From the cell containing the given text, extract its center point as (X, Y) coordinate. 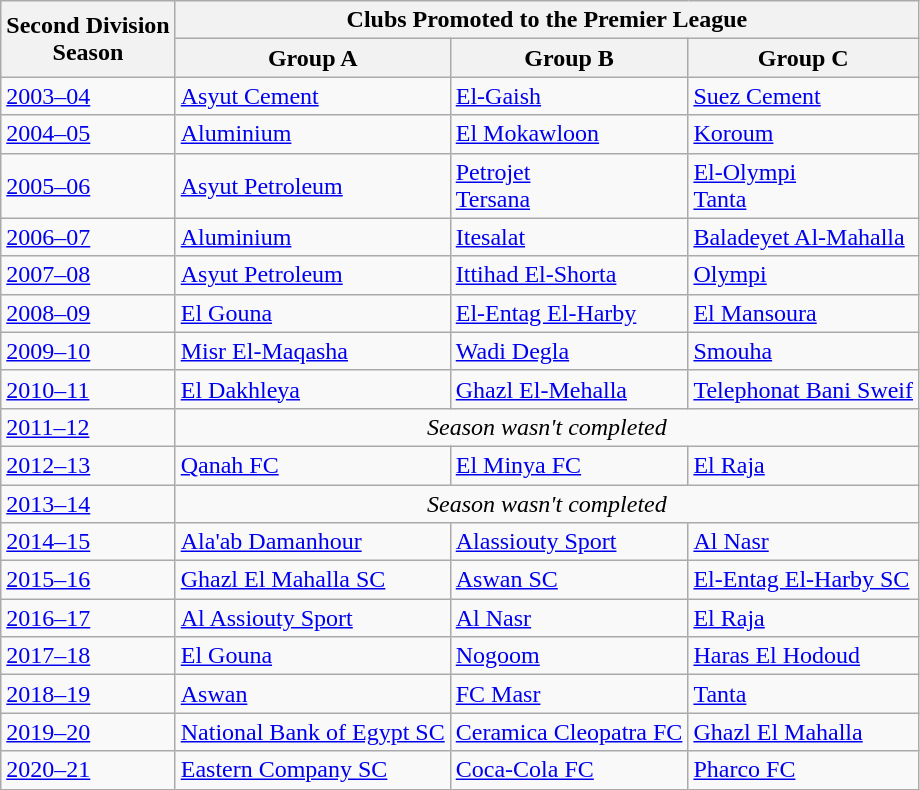
Misr El-Maqasha (312, 351)
Wadi Degla (569, 351)
2014–15 (88, 542)
Group A (312, 58)
2015–16 (88, 580)
PetrojetTersana (569, 186)
Second Division Season (88, 39)
Coca-Cola FC (569, 770)
2005–06 (88, 186)
Asyut Cement (312, 96)
2008–09 (88, 313)
El Minya FC (569, 465)
Haras El Hodoud (804, 656)
Ittihad El-Shorta (569, 275)
Tanta (804, 694)
2017–18 (88, 656)
National Bank of Egypt SC (312, 732)
Alassiouty Sport (569, 542)
2019–20 (88, 732)
Ghazl El Mahalla SC (312, 580)
2020–21 (88, 770)
Pharco FC (804, 770)
Baladeyet Al-Mahalla (804, 237)
Eastern Company SC (312, 770)
Ghazl El Mahalla (804, 732)
2016–17 (88, 618)
Aswan SC (569, 580)
2012–13 (88, 465)
Group C (804, 58)
Ala'ab Damanhour (312, 542)
Ceramica Cleopatra FC (569, 732)
2007–08 (88, 275)
Itesalat (569, 237)
Qanah FC (312, 465)
2013–14 (88, 503)
Nogoom (569, 656)
FC Masr (569, 694)
Aswan (312, 694)
Clubs Promoted to the Premier League (546, 20)
2003–04 (88, 96)
Group B (569, 58)
Ghazl El-Mehalla (569, 389)
Al Assiouty Sport (312, 618)
2011–12 (88, 427)
El-Entag El-Harby SC (804, 580)
Olympi (804, 275)
El-Entag El-Harby (569, 313)
2009–10 (88, 351)
El Mansoura (804, 313)
El Dakhleya (312, 389)
2010–11 (88, 389)
2006–07 (88, 237)
Telephonat Bani Sweif (804, 389)
Koroum (804, 134)
2018–19 (88, 694)
Suez Cement (804, 96)
Smouha (804, 351)
El-OlympiTanta (804, 186)
El-Gaish (569, 96)
2004–05 (88, 134)
El Mokawloon (569, 134)
